Locate the cell with the specified text and output its [X, Y] center coordinate. 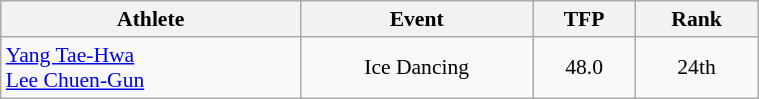
TFP [584, 19]
Event [417, 19]
48.0 [584, 68]
Ice Dancing [417, 68]
Yang Tae-Hwa Lee Chuen-Gun [151, 68]
Athlete [151, 19]
Rank [696, 19]
24th [696, 68]
